Find where the given text appears and provide that cell's center as (X, Y) coordinate. 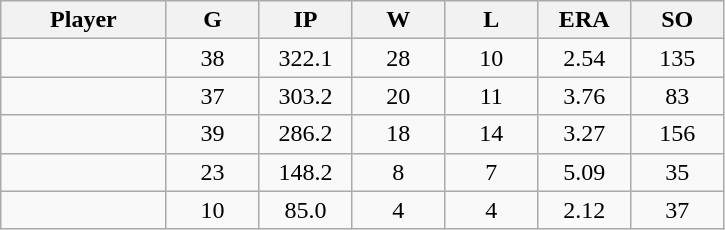
7 (492, 172)
5.09 (584, 172)
14 (492, 134)
2.54 (584, 58)
85.0 (306, 210)
38 (212, 58)
35 (678, 172)
20 (398, 96)
L (492, 20)
8 (398, 172)
G (212, 20)
303.2 (306, 96)
135 (678, 58)
ERA (584, 20)
3.76 (584, 96)
3.27 (584, 134)
11 (492, 96)
28 (398, 58)
286.2 (306, 134)
39 (212, 134)
322.1 (306, 58)
23 (212, 172)
156 (678, 134)
18 (398, 134)
148.2 (306, 172)
2.12 (584, 210)
83 (678, 96)
IP (306, 20)
SO (678, 20)
W (398, 20)
Player (84, 20)
